Scan for the cell matching the given text and deliver its [X, Y] coordinate at center. 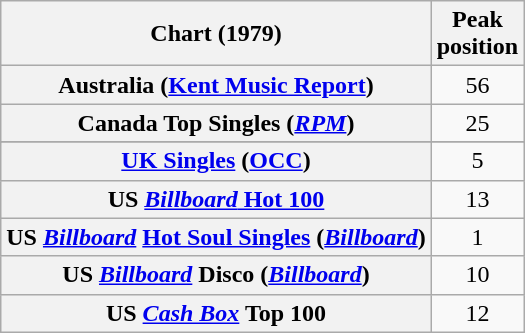
25 [477, 123]
UK Singles (OCC) [216, 161]
US Billboard Disco (Billboard) [216, 275]
US Billboard Hot Soul Singles (Billboard) [216, 237]
US Cash Box Top 100 [216, 313]
10 [477, 275]
Australia (Kent Music Report) [216, 85]
Chart (1979) [216, 34]
US Billboard Hot 100 [216, 199]
Canada Top Singles (RPM) [216, 123]
1 [477, 237]
56 [477, 85]
12 [477, 313]
13 [477, 199]
5 [477, 161]
Peakposition [477, 34]
